Identify which cell holds the provided text, then report its (X, Y) central coordinate. 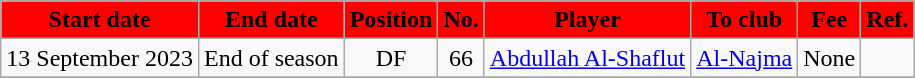
To club (744, 20)
13 September 2023 (100, 58)
Start date (100, 20)
Al-Najma (744, 58)
End date (271, 20)
Abdullah Al-Shaflut (587, 58)
No. (461, 20)
DF (391, 58)
None (830, 58)
Ref. (888, 20)
End of season (271, 58)
Player (587, 20)
Position (391, 20)
Fee (830, 20)
66 (461, 58)
